Locate the cell with the specified text and output its [x, y] center coordinate. 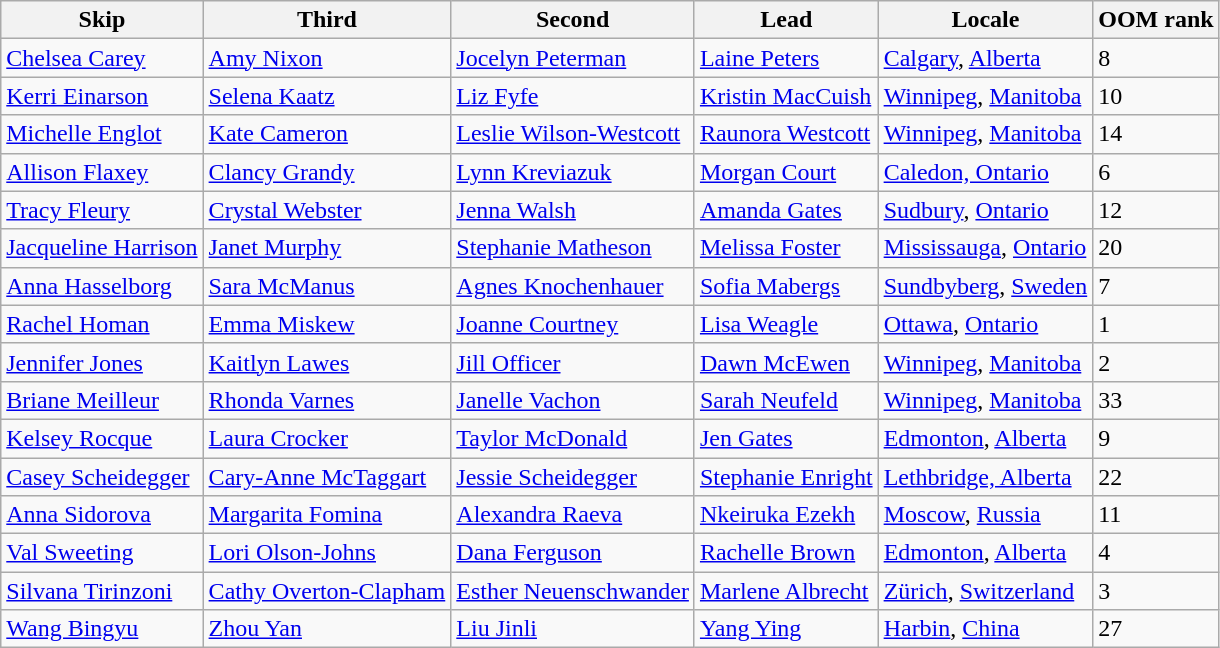
Lynn Kreviazuk [573, 172]
Briane Meilleur [102, 400]
Kristin MacCuish [786, 96]
Clancy Grandy [327, 172]
Jacqueline Harrison [102, 248]
Yang Ying [786, 629]
Kate Cameron [327, 134]
1 [1156, 324]
22 [1156, 477]
2 [1156, 362]
Jennifer Jones [102, 362]
Sara McManus [327, 286]
Nkeiruka Ezekh [786, 515]
Second [573, 20]
Rachelle Brown [786, 553]
Dawn McEwen [786, 362]
Jenna Walsh [573, 210]
10 [1156, 96]
Casey Scheidegger [102, 477]
Zhou Yan [327, 629]
20 [1156, 248]
Joanne Courtney [573, 324]
Amy Nixon [327, 58]
Jocelyn Peterman [573, 58]
Locale [986, 20]
Skip [102, 20]
Marlene Albrecht [786, 591]
8 [1156, 58]
Kelsey Rocque [102, 438]
Sofia Mabergs [786, 286]
Liz Fyfe [573, 96]
Laine Peters [786, 58]
Kerri Einarson [102, 96]
Stephanie Matheson [573, 248]
Mississauga, Ontario [986, 248]
11 [1156, 515]
Harbin, China [986, 629]
Zürich, Switzerland [986, 591]
12 [1156, 210]
Michelle Englot [102, 134]
Silvana Tirinzoni [102, 591]
Amanda Gates [786, 210]
4 [1156, 553]
Calgary, Alberta [986, 58]
Lethbridge, Alberta [986, 477]
Melissa Foster [786, 248]
Kaitlyn Lawes [327, 362]
Caledon, Ontario [986, 172]
Laura Crocker [327, 438]
Taylor McDonald [573, 438]
Morgan Court [786, 172]
Leslie Wilson-Westcott [573, 134]
14 [1156, 134]
Anna Sidorova [102, 515]
OOM rank [1156, 20]
Cary-Anne McTaggart [327, 477]
Jill Officer [573, 362]
Rachel Homan [102, 324]
Wang Bingyu [102, 629]
Crystal Webster [327, 210]
Sudbury, Ontario [986, 210]
9 [1156, 438]
Sarah Neufeld [786, 400]
Cathy Overton-Clapham [327, 591]
Janelle Vachon [573, 400]
7 [1156, 286]
Selena Kaatz [327, 96]
Lisa Weagle [786, 324]
Raunora Westcott [786, 134]
Janet Murphy [327, 248]
Stephanie Enright [786, 477]
Chelsea Carey [102, 58]
Third [327, 20]
Liu Jinli [573, 629]
Esther Neuenschwander [573, 591]
Lori Olson-Johns [327, 553]
Allison Flaxey [102, 172]
Lead [786, 20]
Anna Hasselborg [102, 286]
Moscow, Russia [986, 515]
Emma Miskew [327, 324]
6 [1156, 172]
33 [1156, 400]
Rhonda Varnes [327, 400]
Tracy Fleury [102, 210]
Jen Gates [786, 438]
Alexandra Raeva [573, 515]
Margarita Fomina [327, 515]
Jessie Scheidegger [573, 477]
Dana Ferguson [573, 553]
Agnes Knochenhauer [573, 286]
Ottawa, Ontario [986, 324]
3 [1156, 591]
27 [1156, 629]
Val Sweeting [102, 553]
Sundbyberg, Sweden [986, 286]
